Capture the cell that displays the provided text and extract its (x, y) central coordinate. 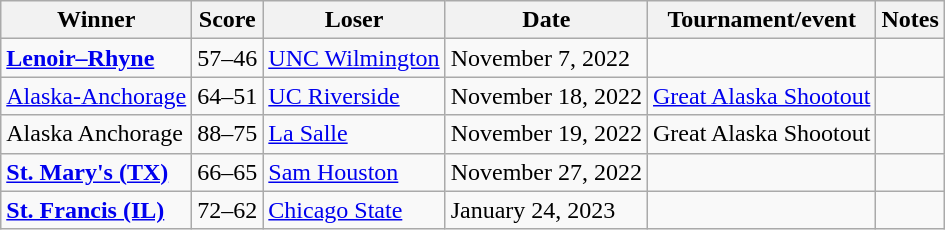
November 19, 2022 (546, 134)
Score (228, 20)
UC Riverside (354, 96)
88–75 (228, 134)
Date (546, 20)
November 27, 2022 (546, 172)
January 24, 2023 (546, 210)
Loser (354, 20)
64–51 (228, 96)
November 7, 2022 (546, 58)
St. Francis (IL) (96, 210)
Alaska-Anchorage (96, 96)
57–46 (228, 58)
Winner (96, 20)
72–62 (228, 210)
Lenoir–Rhyne (96, 58)
UNC Wilmington (354, 58)
Notes (910, 20)
Chicago State (354, 210)
Tournament/event (762, 20)
St. Mary's (TX) (96, 172)
November 18, 2022 (546, 96)
66–65 (228, 172)
Alaska Anchorage (96, 134)
Sam Houston (354, 172)
La Salle (354, 134)
